Scan for the cell matching the given text and deliver its (X, Y) coordinate at center. 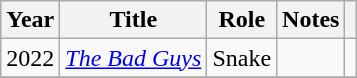
Notes (311, 20)
Year (30, 20)
The Bad Guys (134, 58)
Title (134, 20)
Role (242, 20)
2022 (30, 58)
Snake (242, 58)
